Pinpoint the cell where the given text exists, returning its [X, Y] midpoint coordinate. 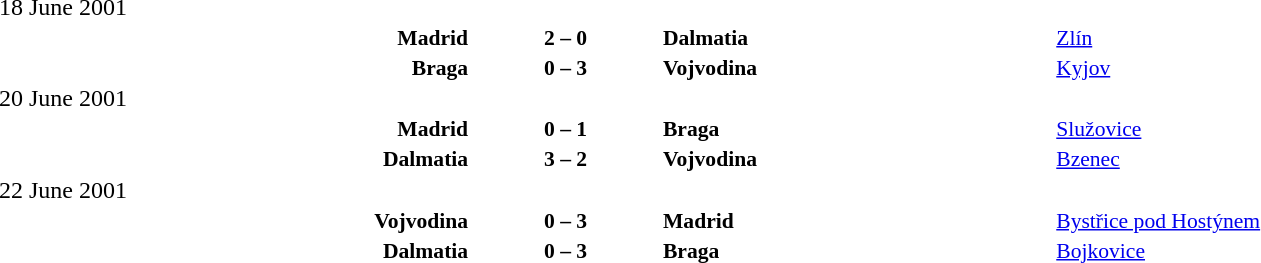
Madrid [857, 220]
0 – 1 [566, 129]
2 – 0 [566, 38]
3 – 2 [566, 159]
Dalmatia [857, 38]
Braga [857, 129]
